Locate the cell with the specified text and output its [X, Y] center coordinate. 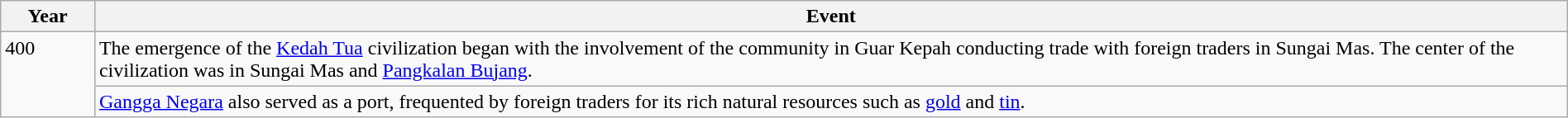
Gangga Negara also served as a port, frequented by foreign traders for its rich natural resources such as gold and tin. [830, 101]
400 [48, 74]
Event [830, 17]
Year [48, 17]
